For the text-containing cell, return its midpoint in (X, Y) coordinate format. 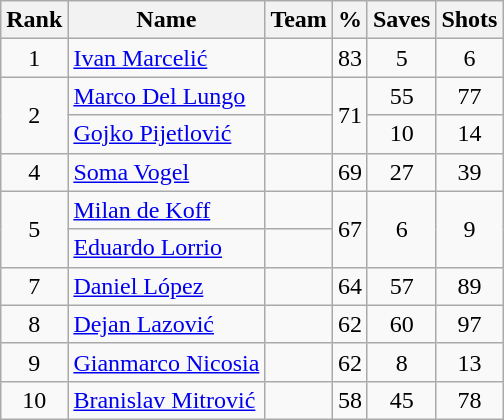
78 (470, 400)
Soma Vogel (166, 172)
Team (299, 20)
Dejan Lazović (166, 324)
Saves (401, 20)
4 (34, 172)
2 (34, 115)
1 (34, 58)
97 (470, 324)
13 (470, 362)
67 (350, 229)
% (350, 20)
64 (350, 286)
Daniel López (166, 286)
27 (401, 172)
58 (350, 400)
Branislav Mitrović (166, 400)
45 (401, 400)
7 (34, 286)
57 (401, 286)
77 (470, 96)
60 (401, 324)
14 (470, 134)
Ivan Marcelić (166, 58)
Shots (470, 20)
71 (350, 115)
Gojko Pijetlović (166, 134)
Eduardo Lorrio (166, 248)
Rank (34, 20)
Marco Del Lungo (166, 96)
Name (166, 20)
89 (470, 286)
39 (470, 172)
Milan de Koff (166, 210)
55 (401, 96)
Gianmarco Nicosia (166, 362)
69 (350, 172)
83 (350, 58)
